Determine the [x, y] coordinate at the center of the cell enclosing the given text.  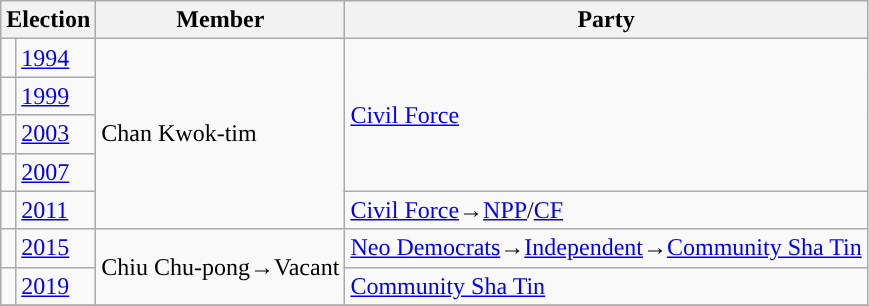
2003 [56, 134]
Civil Force [606, 115]
1999 [56, 96]
Civil Force→NPP/CF [606, 210]
Community Sha Tin [606, 286]
Election [48, 20]
Chiu Chu-pong→Vacant [220, 267]
Neo Democrats→Independent→Community Sha Tin [606, 248]
1994 [56, 58]
Member [220, 20]
Chan Kwok-tim [220, 134]
2019 [56, 286]
Party [606, 20]
2015 [56, 248]
2007 [56, 172]
2011 [56, 210]
